Pinpoint the cell where the given text exists, returning its (x, y) midpoint coordinate. 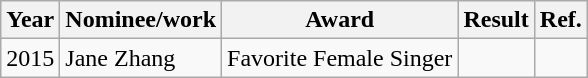
Jane Zhang (141, 58)
Nominee/work (141, 20)
2015 (30, 58)
Ref. (560, 20)
Year (30, 20)
Favorite Female Singer (340, 58)
Result (496, 20)
Award (340, 20)
